From the cell containing the given text, extract its center point as (X, Y) coordinate. 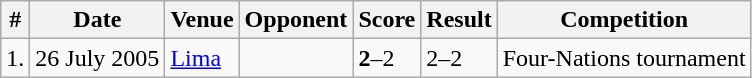
# (16, 20)
Opponent (296, 20)
Date (98, 20)
Competition (624, 20)
Result (459, 20)
1. (16, 58)
Score (387, 20)
Lima (202, 58)
26 July 2005 (98, 58)
Four-Nations tournament (624, 58)
Venue (202, 20)
